Detect which cell encompasses the target text, then output its (x, y) center coordinate. 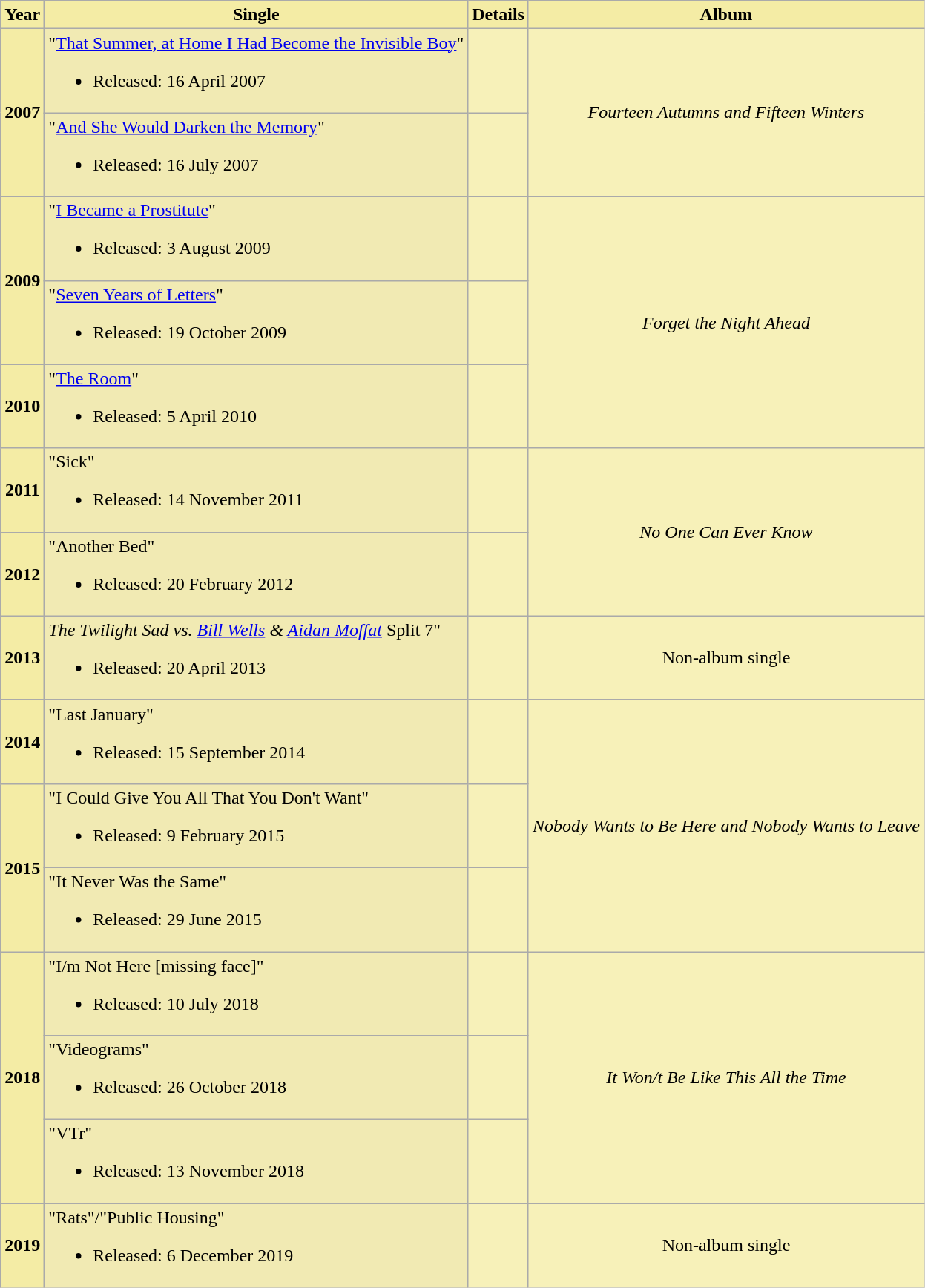
"Seven Years of Letters"Released: 19 October 2009 (257, 322)
2018 (22, 1077)
"And She Would Darken the Memory"Released: 16 July 2007 (257, 154)
2015 (22, 867)
It Won/t Be Like This All the Time (725, 1077)
"It Never Was the Same"Released: 29 June 2015 (257, 910)
2019 (22, 1245)
"I Became a Prostitute"Released: 3 August 2009 (257, 239)
"The Room"Released: 5 April 2010 (257, 407)
"Last January"Released: 15 September 2014 (257, 742)
Fourteen Autumns and Fifteen Winters (725, 113)
No One Can Ever Know (725, 532)
2013 (22, 657)
2007 (22, 113)
2012 (22, 574)
The Twilight Sad vs. Bill Wells & Aidan Moffat Split 7"Released: 20 April 2013 (257, 657)
"I/m Not Here [missing face]"Released: 10 July 2018 (257, 993)
Nobody Wants to Be Here and Nobody Wants to Leave (725, 825)
2010 (22, 407)
"That Summer, at Home I Had Become the Invisible Boy"Released: 16 April 2007 (257, 71)
"Videograms"Released: 26 October 2018 (257, 1077)
Album (725, 15)
Forget the Night Ahead (725, 322)
2011 (22, 490)
2009 (22, 280)
"Sick"Released: 14 November 2011 (257, 490)
Single (257, 15)
2014 (22, 742)
Details (498, 15)
"Another Bed"Released: 20 February 2012 (257, 574)
"Rats"/"Public Housing"Released: 6 December 2019 (257, 1245)
Year (22, 15)
"VTr"Released: 13 November 2018 (257, 1162)
"I Could Give You All That You Don't Want"Released: 9 February 2015 (257, 825)
